Capture the cell that displays the provided text and extract its (X, Y) central coordinate. 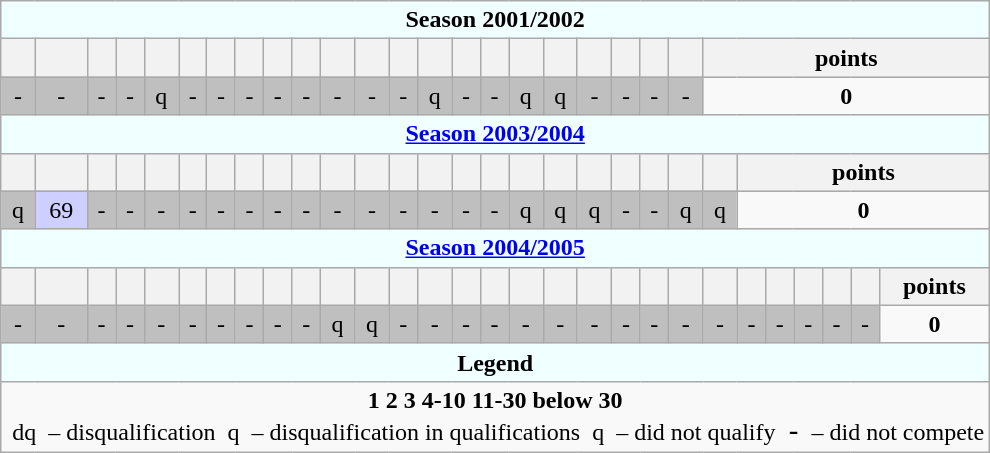
1 2 3 4-10 11-30 below 30 dq – disqualification q – disqualification in qualifications q – did not qualify - – did not compete (496, 416)
Season 2001/2002 (496, 20)
69 (61, 210)
Legend (496, 362)
Season 2003/2004 (496, 134)
Season 2004/2005 (496, 248)
